Pinpoint the cell where the given text exists, returning its (x, y) midpoint coordinate. 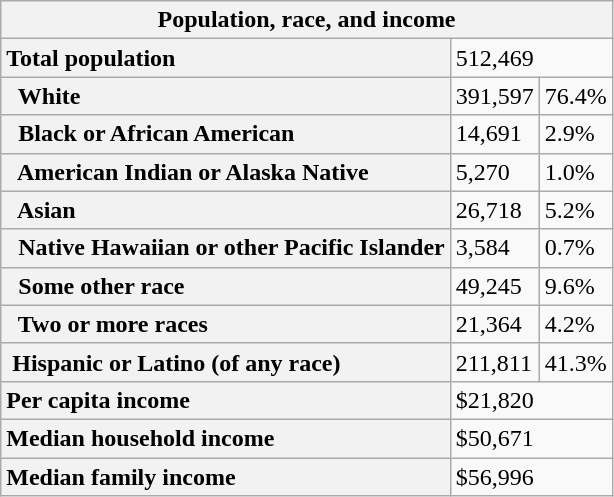
14,691 (494, 134)
$56,996 (531, 477)
$50,671 (531, 438)
4.2% (576, 324)
Two or more races (226, 324)
0.7% (576, 248)
Total population (226, 58)
1.0% (576, 172)
512,469 (531, 58)
Asian (226, 210)
$21,820 (531, 400)
21,364 (494, 324)
Median family income (226, 477)
26,718 (494, 210)
Per capita income (226, 400)
Native Hawaiian or other Pacific Islander (226, 248)
Some other race (226, 286)
391,597 (494, 96)
Median household income (226, 438)
9.6% (576, 286)
41.3% (576, 362)
211,811 (494, 362)
2.9% (576, 134)
Black or African American (226, 134)
Population, race, and income (307, 20)
5,270 (494, 172)
White (226, 96)
76.4% (576, 96)
5.2% (576, 210)
3,584 (494, 248)
Hispanic or Latino (of any race) (226, 362)
American Indian or Alaska Native (226, 172)
49,245 (494, 286)
